Output the [X, Y] coordinate of the center of the cell containing the given text.  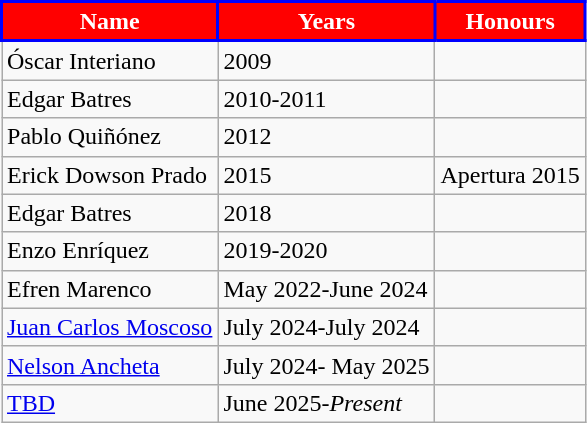
2015 [326, 175]
Óscar Interiano [110, 60]
Nelson Ancheta [110, 365]
Pablo Quiñónez [110, 137]
2018 [326, 213]
Honours [510, 22]
TBD [110, 403]
2010-2011 [326, 99]
2019-2020 [326, 251]
Name [110, 22]
Enzo Enríquez [110, 251]
Years [326, 22]
Erick Dowson Prado [110, 175]
Juan Carlos Moscoso [110, 327]
July 2024-July 2024 [326, 327]
Efren Marenco [110, 289]
2012 [326, 137]
May 2022-June 2024 [326, 289]
2009 [326, 60]
July 2024- May 2025 [326, 365]
June 2025-Present [326, 403]
Apertura 2015 [510, 175]
